Search for the cell housing the specified text and yield its [X, Y] center coordinate. 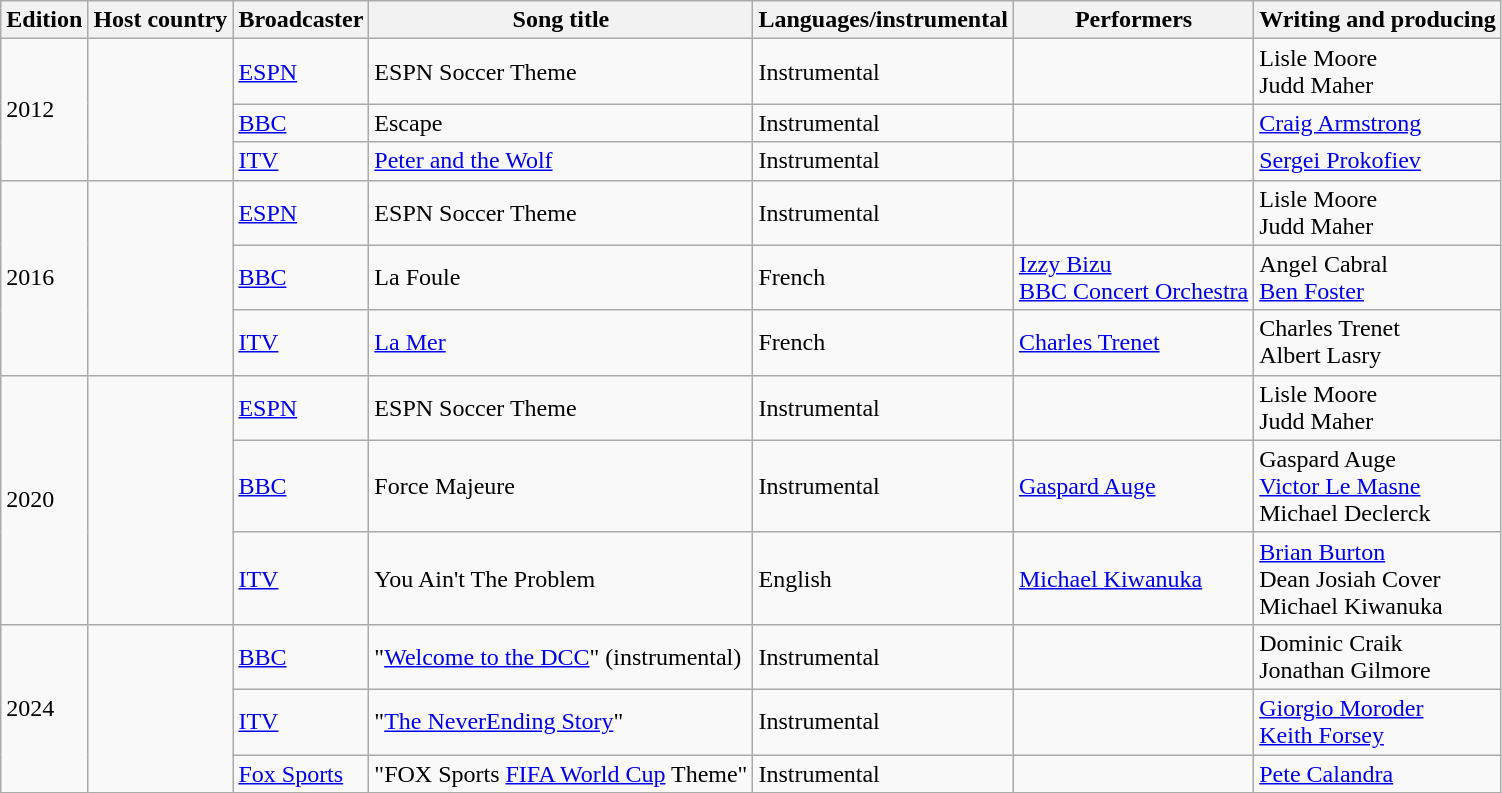
You Ain't The Problem [561, 578]
Writing and producing [1378, 20]
La Mer [561, 342]
Fox Sports [301, 773]
Host country [160, 20]
Brian BurtonDean Josiah CoverMichael Kiwanuka [1378, 578]
2020 [44, 500]
2024 [44, 708]
Peter and the Wolf [561, 161]
La Foule [561, 278]
Escape [561, 123]
Craig Armstrong [1378, 123]
Pete Calandra [1378, 773]
Song title [561, 20]
Sergei Prokofiev [1378, 161]
2012 [44, 110]
Languages/instrumental [883, 20]
English [883, 578]
Force Majeure [561, 486]
"Welcome to the DCC" (instrumental) [561, 656]
Izzy BizuBBC Concert Orchestra [1133, 278]
"FOX Sports FIFA World Cup Theme" [561, 773]
Charles TrenetAlbert Lasry [1378, 342]
Edition [44, 20]
Gaspard Auge [1133, 486]
Angel CabralBen Foster [1378, 278]
Giorgio MoroderKeith Forsey [1378, 722]
Performers [1133, 20]
Michael Kiwanuka [1133, 578]
"The NeverEnding Story" [561, 722]
Broadcaster [301, 20]
Charles Trenet [1133, 342]
Dominic CraikJonathan Gilmore [1378, 656]
2016 [44, 278]
Gaspard AugeVictor Le MasneMichael Declerck [1378, 486]
